Identify which cell holds the provided text, then report its [x, y] central coordinate. 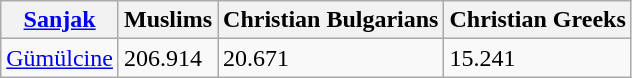
Christian Greeks [538, 20]
Muslims [168, 20]
15.241 [538, 58]
Christian Bulgarians [331, 20]
206.914 [168, 58]
20.671 [331, 58]
Gümülcine [60, 58]
Sanjak [60, 20]
